Pinpoint the cell where the given text exists, returning its [x, y] midpoint coordinate. 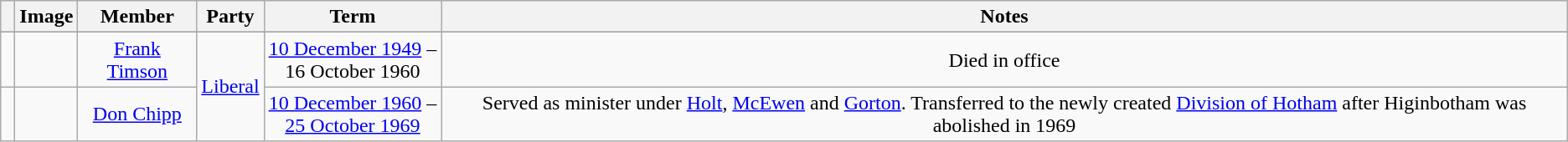
Party [230, 17]
10 December 1949 –16 October 1960 [353, 60]
Member [137, 17]
Don Chipp [137, 114]
Frank Timson [137, 60]
Notes [1004, 17]
Term [353, 17]
Served as minister under Holt, McEwen and Gorton. Transferred to the newly created Division of Hotham after Higinbotham was abolished in 1969 [1004, 114]
Liberal [230, 87]
Image [47, 17]
Died in office [1004, 60]
10 December 1960 –25 October 1969 [353, 114]
